Search for the cell housing the specified text and yield its (X, Y) center coordinate. 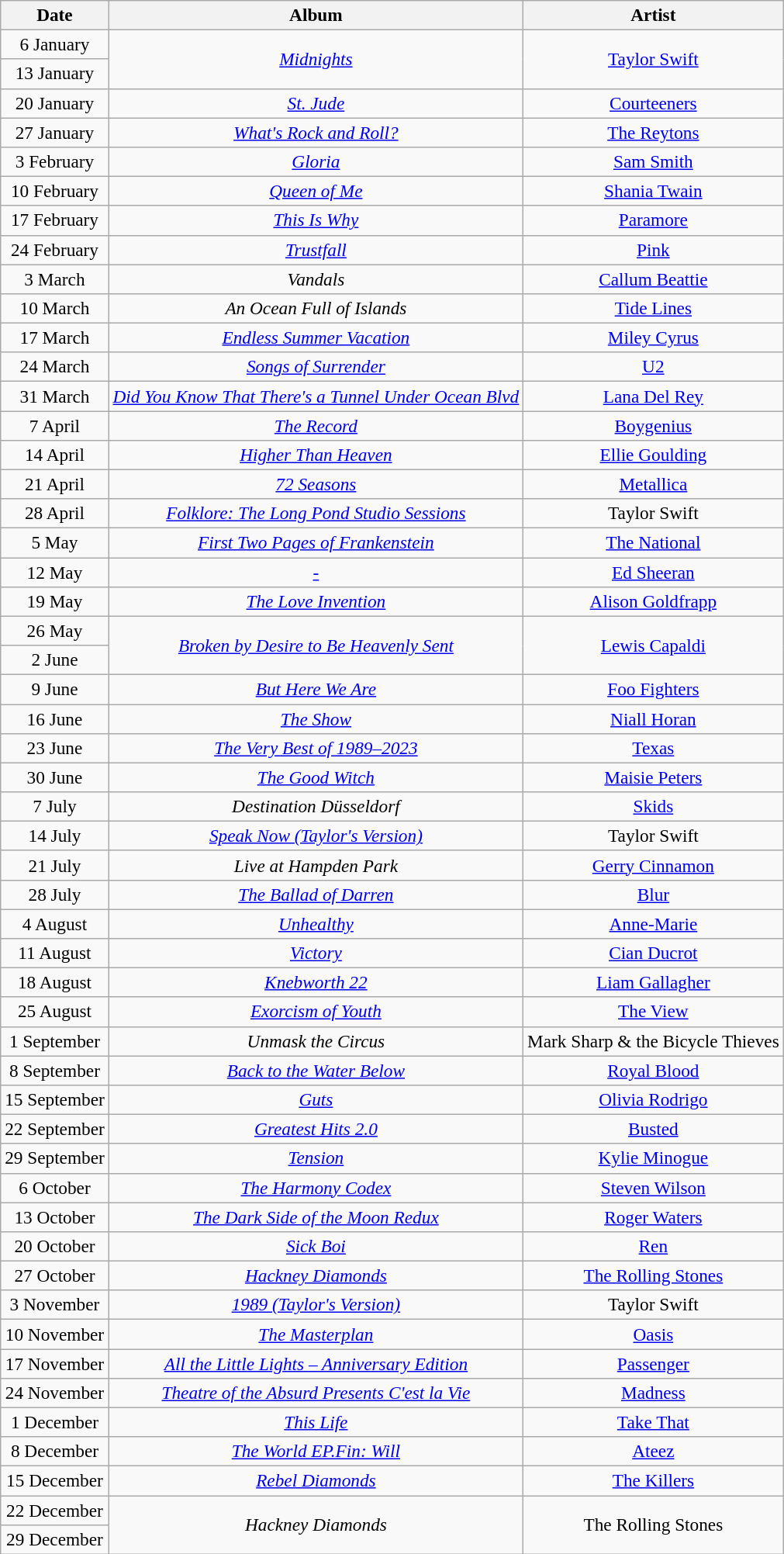
Theatre of the Absurd Presents C'est la Vie (316, 1393)
Gloria (316, 161)
Take That (653, 1422)
21 July (54, 865)
24 February (54, 250)
6 January (54, 44)
Madness (653, 1393)
10 February (54, 191)
11 August (54, 953)
Metallica (653, 484)
17 November (54, 1363)
4 August (54, 923)
3 March (54, 279)
The Harmony Codex (316, 1188)
The Ballad of Darren (316, 895)
The World EP.Fin: Will (316, 1452)
Tide Lines (653, 308)
7 July (54, 806)
Vandals (316, 279)
17 March (54, 337)
Steven Wilson (653, 1188)
First Two Pages of Frankenstein (316, 542)
20 October (54, 1246)
6 October (54, 1188)
This Life (316, 1422)
Mark Sharp & the Bicycle Thieves (653, 1041)
20 January (54, 103)
The National (653, 542)
31 March (54, 396)
Greatest Hits 2.0 (316, 1129)
Did You Know That There's a Tunnel Under Ocean Blvd (316, 396)
Broken by Desire to Be Heavenly Sent (316, 645)
Ren (653, 1246)
15 December (54, 1480)
Royal Blood (653, 1070)
Courteeners (653, 103)
The Show (316, 718)
27 January (54, 132)
Roger Waters (653, 1217)
Ellie Goulding (653, 455)
15 September (54, 1099)
30 June (54, 777)
Speak Now (Taylor's Version) (316, 836)
Miley Cyrus (653, 337)
Album (316, 15)
24 November (54, 1393)
Skids (653, 806)
16 June (54, 718)
Artist (653, 15)
9 June (54, 689)
Guts (316, 1099)
29 December (54, 1539)
5 May (54, 542)
Queen of Me (316, 191)
Texas (653, 748)
Alison Goldfrapp (653, 601)
Date (54, 15)
The Masterplan (316, 1334)
Unmask the Circus (316, 1041)
Unhealthy (316, 923)
13 January (54, 74)
U2 (653, 367)
The Record (316, 425)
Shania Twain (653, 191)
The Reytons (653, 132)
24 March (54, 367)
10 November (54, 1334)
Destination Düsseldorf (316, 806)
Lewis Capaldi (653, 645)
The Love Invention (316, 601)
1 September (54, 1041)
Tension (316, 1158)
14 July (54, 836)
Maisie Peters (653, 777)
Knebworth 22 (316, 982)
Lana Del Rey (653, 396)
Passenger (653, 1363)
Pink (653, 250)
Ed Sheeran (653, 572)
All the Little Lights – Anniversary Edition (316, 1363)
27 October (54, 1275)
The Very Best of 1989–2023 (316, 748)
The Good Witch (316, 777)
The Killers (653, 1480)
Sick Boi (316, 1246)
- (316, 572)
25 August (54, 1012)
What's Rock and Roll? (316, 132)
Blur (653, 895)
18 August (54, 982)
Ateez (653, 1452)
Niall Horan (653, 718)
Songs of Surrender (316, 367)
Live at Hampden Park (316, 865)
28 July (54, 895)
8 September (54, 1070)
Folklore: The Long Pond Studio Sessions (316, 514)
1989 (Taylor's Version) (316, 1305)
8 December (54, 1452)
23 June (54, 748)
Anne-Marie (653, 923)
St. Jude (316, 103)
Liam Gallagher (653, 982)
3 November (54, 1305)
Busted (653, 1129)
But Here We Are (316, 689)
3 February (54, 161)
26 May (54, 631)
Midnights (316, 59)
Cian Ducrot (653, 953)
Rebel Diamonds (316, 1480)
1 December (54, 1422)
13 October (54, 1217)
10 March (54, 308)
Olivia Rodrigo (653, 1099)
72 Seasons (316, 484)
Sam Smith (653, 161)
22 September (54, 1129)
29 September (54, 1158)
7 April (54, 425)
2 June (54, 659)
Paramore (653, 220)
The View (653, 1012)
Foo Fighters (653, 689)
This Is Why (316, 220)
Kylie Minogue (653, 1158)
Victory (316, 953)
Higher Than Heaven (316, 455)
Gerry Cinnamon (653, 865)
An Ocean Full of Islands (316, 308)
17 February (54, 220)
Trustfall (316, 250)
Endless Summer Vacation (316, 337)
12 May (54, 572)
Back to the Water Below (316, 1070)
Boygenius (653, 425)
22 December (54, 1510)
28 April (54, 514)
19 May (54, 601)
Callum Beattie (653, 279)
14 April (54, 455)
The Dark Side of the Moon Redux (316, 1217)
21 April (54, 484)
Exorcism of Youth (316, 1012)
Oasis (653, 1334)
